Scan for the cell matching the given text and deliver its (x, y) coordinate at center. 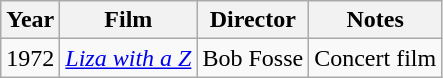
1972 (30, 58)
Year (30, 20)
Director (253, 20)
Bob Fosse (253, 58)
Liza with a Z (128, 58)
Film (128, 20)
Notes (376, 20)
Concert film (376, 58)
